Determine the [x, y] coordinate at the center of the cell enclosing the given text.  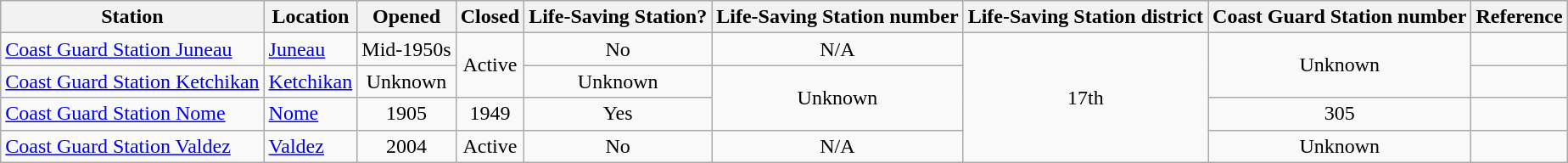
1905 [406, 114]
Coast Guard Station Valdez [132, 146]
17th [1085, 98]
Coast Guard Station Juneau [132, 49]
1949 [490, 114]
Station [132, 17]
305 [1340, 114]
Yes [618, 114]
Reference [1519, 17]
Coast Guard Station Nome [132, 114]
Valdez [311, 146]
Mid-1950s [406, 49]
2004 [406, 146]
Location [311, 17]
Closed [490, 17]
Juneau [311, 49]
Ketchikan [311, 81]
Coast Guard Station number [1340, 17]
Life-Saving Station? [618, 17]
Coast Guard Station Ketchikan [132, 81]
Life-Saving Station district [1085, 17]
Life-Saving Station number [837, 17]
Opened [406, 17]
Nome [311, 114]
